Locate the cell with the specified text and output its [x, y] center coordinate. 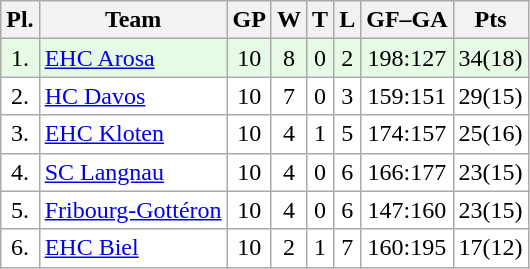
Pl. [20, 20]
25(16) [490, 134]
159:151 [407, 96]
198:127 [407, 58]
L [348, 20]
17(12) [490, 248]
34(18) [490, 58]
8 [288, 58]
HC Davos [133, 96]
160:195 [407, 248]
1. [20, 58]
166:177 [407, 172]
GF–GA [407, 20]
Team [133, 20]
5 [348, 134]
5. [20, 210]
29(15) [490, 96]
EHC Arosa [133, 58]
6. [20, 248]
2. [20, 96]
Fribourg-Gottéron [133, 210]
4. [20, 172]
EHC Biel [133, 248]
174:157 [407, 134]
3 [348, 96]
3. [20, 134]
EHC Kloten [133, 134]
T [320, 20]
SC Langnau [133, 172]
GP [249, 20]
Pts [490, 20]
147:160 [407, 210]
W [288, 20]
